Output the [x, y] coordinate of the center of the cell containing the given text.  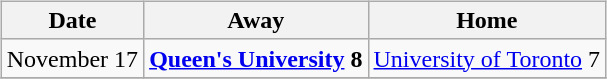
Away [256, 20]
Date [72, 20]
November 17 [72, 58]
University of Toronto 7 [487, 58]
Queen's University 8 [256, 58]
Home [487, 20]
